Output the (x, y) coordinate of the center of the cell containing the given text.  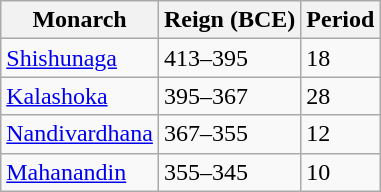
Nandivardhana (80, 134)
395–367 (229, 96)
355–345 (229, 172)
Kalashoka (80, 96)
28 (340, 96)
Shishunaga (80, 58)
12 (340, 134)
Reign (BCE) (229, 20)
Mahanandin (80, 172)
Monarch (80, 20)
Period (340, 20)
367–355 (229, 134)
413–395 (229, 58)
10 (340, 172)
18 (340, 58)
